Capture the cell that displays the provided text and extract its [X, Y] central coordinate. 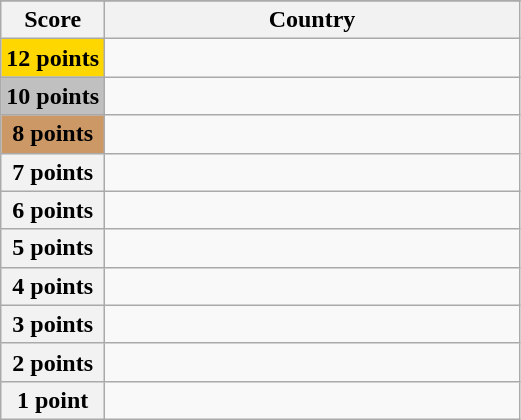
2 points [53, 362]
7 points [53, 172]
Country [312, 20]
Score [53, 20]
10 points [53, 96]
1 point [53, 400]
12 points [53, 58]
4 points [53, 286]
8 points [53, 134]
5 points [53, 248]
6 points [53, 210]
3 points [53, 324]
